Return the [X, Y] coordinate for the center point of the cell that contains the specified text.  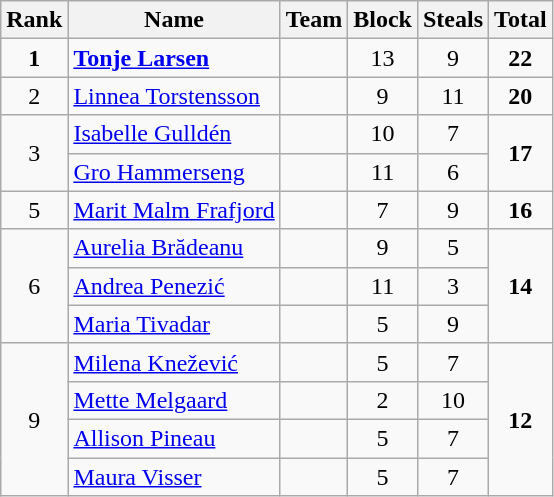
Aurelia Brădeanu [174, 248]
Mette Melgaard [174, 400]
17 [521, 153]
Rank [34, 20]
1 [34, 58]
13 [383, 58]
22 [521, 58]
Maura Visser [174, 477]
Allison Pineau [174, 438]
Gro Hammerseng [174, 172]
Block [383, 20]
16 [521, 210]
Total [521, 20]
Team [314, 20]
Andrea Penezić [174, 286]
Isabelle Gulldén [174, 134]
Name [174, 20]
Maria Tivadar [174, 324]
Linnea Torstensson [174, 96]
14 [521, 286]
12 [521, 419]
20 [521, 96]
Milena Knežević [174, 362]
Tonje Larsen [174, 58]
Steals [452, 20]
Marit Malm Frafjord [174, 210]
